Output the (x, y) coordinate of the center of the cell containing the given text.  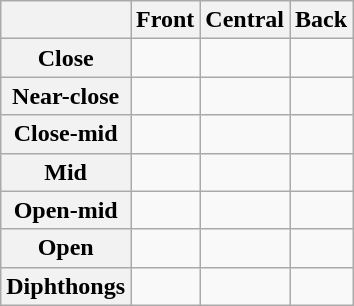
Near-close (66, 96)
Front (166, 20)
Central (245, 20)
Close-mid (66, 134)
Mid (66, 172)
Diphthongs (66, 286)
Close (66, 58)
Open (66, 248)
Open-mid (66, 210)
Back (322, 20)
